Locate the cell with the specified text and output its [X, Y] center coordinate. 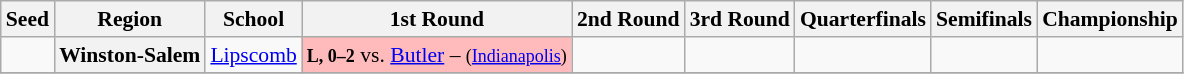
Region [130, 19]
1st Round [437, 19]
School [253, 19]
L, 0–2 vs. Butler – (Indianapolis) [437, 55]
Semifinals [984, 19]
Seed [28, 19]
Lipscomb [253, 55]
Winston-Salem [130, 55]
Championship [1110, 19]
3rd Round [740, 19]
Quarterfinals [863, 19]
2nd Round [628, 19]
